Determine the (x, y) coordinate at the center of the cell enclosing the given text.  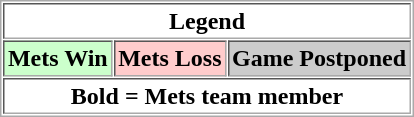
Legend (206, 21)
Mets Loss (170, 58)
Bold = Mets team member (206, 96)
Mets Win (58, 58)
Game Postponed (320, 58)
